Return the (X, Y) coordinate for the center point of the cell that contains the specified text.  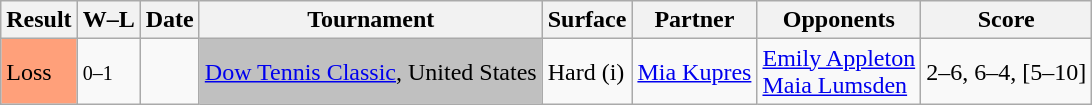
Emily Appleton Maia Lumsden (839, 72)
Loss (39, 72)
2–6, 6–4, [5–10] (1006, 72)
Dow Tennis Classic, United States (370, 72)
W–L (108, 20)
Opponents (839, 20)
Result (39, 20)
Date (170, 20)
Hard (i) (587, 72)
Mia Kupres (694, 72)
Score (1006, 20)
Surface (587, 20)
Tournament (370, 20)
Partner (694, 20)
0–1 (108, 72)
